Scan for the cell matching the given text and deliver its (x, y) coordinate at center. 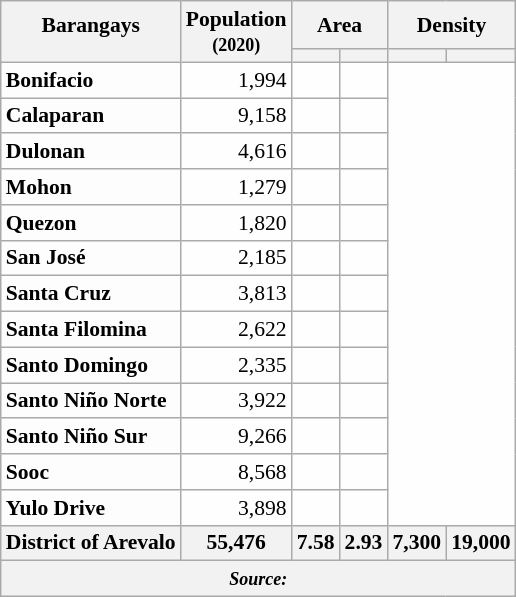
District of Arevalo (91, 543)
9,158 (236, 116)
4,616 (236, 152)
19,000 (480, 543)
1,279 (236, 187)
Barangays (91, 25)
2.93 (364, 543)
3,813 (236, 294)
8,568 (236, 472)
7.58 (316, 543)
3,922 (236, 401)
7,300 (416, 543)
Santo Niño Sur (91, 437)
Sooc (91, 472)
Mohon (91, 187)
9,266 (236, 437)
2,622 (236, 330)
Santa Cruz (91, 294)
Santo Niño Norte (91, 401)
1,820 (236, 223)
55,476 (236, 543)
3,898 (236, 508)
2,335 (236, 365)
Yulo Drive (91, 508)
Bonifacio (91, 80)
Calaparan (91, 116)
San José (91, 258)
Population(2020) (236, 32)
Quezon (91, 223)
Source: (258, 579)
Dulonan (91, 152)
Santa Filomina (91, 330)
Area (340, 25)
Santo Domingo (91, 365)
2,185 (236, 258)
Density (451, 25)
1,994 (236, 80)
